Scan for the cell matching the given text and deliver its (x, y) coordinate at center. 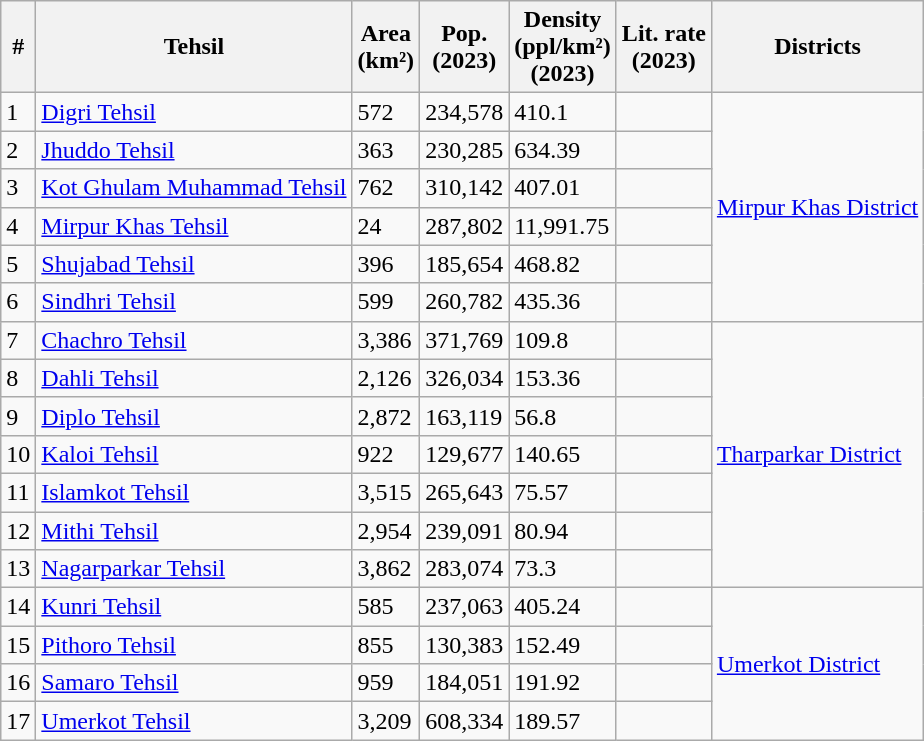
Dahli Tehsil (194, 378)
922 (386, 454)
Kot Ghulam Muhammad Tehsil (194, 188)
Mirpur Khas Tehsil (194, 226)
73.3 (563, 569)
Tharparkar District (817, 454)
15 (18, 645)
152.49 (563, 645)
# (18, 47)
371,769 (464, 340)
Mithi Tehsil (194, 531)
Sindhri Tehsil (194, 302)
363 (386, 150)
585 (386, 607)
435.36 (563, 302)
7 (18, 340)
4 (18, 226)
237,063 (464, 607)
24 (386, 226)
265,643 (464, 492)
Diplo Tehsil (194, 416)
80.94 (563, 531)
163,119 (464, 416)
Tehsil (194, 47)
17 (18, 721)
189.57 (563, 721)
310,142 (464, 188)
Umerkot Tehsil (194, 721)
410.1 (563, 112)
10 (18, 454)
Kunri Tehsil (194, 607)
3 (18, 188)
Pithoro Tehsil (194, 645)
2 (18, 150)
2,126 (386, 378)
959 (386, 683)
129,677 (464, 454)
599 (386, 302)
260,782 (464, 302)
407.01 (563, 188)
3,862 (386, 569)
3,515 (386, 492)
326,034 (464, 378)
11,991.75 (563, 226)
5 (18, 264)
3,386 (386, 340)
855 (386, 645)
130,383 (464, 645)
Shujabad Tehsil (194, 264)
396 (386, 264)
16 (18, 683)
12 (18, 531)
634.39 (563, 150)
184,051 (464, 683)
762 (386, 188)
9 (18, 416)
Chachro Tehsil (194, 340)
153.36 (563, 378)
14 (18, 607)
405.24 (563, 607)
283,074 (464, 569)
191.92 (563, 683)
608,334 (464, 721)
Area(km²) (386, 47)
2,872 (386, 416)
Umerkot District (817, 664)
239,091 (464, 531)
Islamkot Tehsil (194, 492)
1 (18, 112)
Nagarparkar Tehsil (194, 569)
13 (18, 569)
Mirpur Khas District (817, 207)
109.8 (563, 340)
Lit. rate(2023) (664, 47)
Pop.(2023) (464, 47)
572 (386, 112)
185,654 (464, 264)
Digri Tehsil (194, 112)
8 (18, 378)
230,285 (464, 150)
11 (18, 492)
Kaloi Tehsil (194, 454)
140.65 (563, 454)
56.8 (563, 416)
2,954 (386, 531)
75.57 (563, 492)
Jhuddo Tehsil (194, 150)
234,578 (464, 112)
Districts (817, 47)
Density(ppl/km²)(2023) (563, 47)
Samaro Tehsil (194, 683)
3,209 (386, 721)
287,802 (464, 226)
468.82 (563, 264)
6 (18, 302)
